From the cell containing the given text, extract its center point as (X, Y) coordinate. 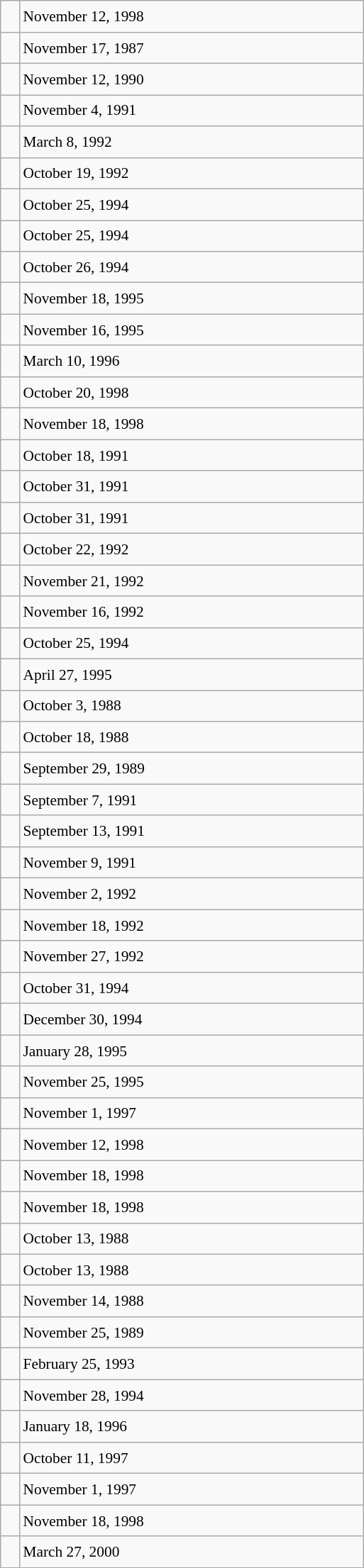
October 18, 1991 (192, 455)
November 28, 1994 (192, 1395)
November 17, 1987 (192, 47)
November 9, 1991 (192, 863)
September 29, 1989 (192, 768)
October 11, 1997 (192, 1457)
November 18, 1992 (192, 925)
October 31, 1994 (192, 987)
November 4, 1991 (192, 111)
September 13, 1991 (192, 831)
November 25, 1989 (192, 1333)
April 27, 1995 (192, 674)
October 18, 1988 (192, 737)
November 27, 1992 (192, 956)
March 10, 1996 (192, 361)
November 16, 1995 (192, 330)
November 18, 1995 (192, 298)
February 25, 1993 (192, 1364)
October 20, 1998 (192, 393)
November 12, 1990 (192, 79)
November 2, 1992 (192, 894)
November 14, 1988 (192, 1301)
September 7, 1991 (192, 800)
January 28, 1995 (192, 1051)
January 18, 1996 (192, 1426)
October 22, 1992 (192, 549)
November 21, 1992 (192, 581)
October 19, 1992 (192, 173)
November 25, 1995 (192, 1082)
November 16, 1992 (192, 612)
March 8, 1992 (192, 142)
October 3, 1988 (192, 706)
October 26, 1994 (192, 267)
December 30, 1994 (192, 1019)
March 27, 2000 (192, 1552)
